For the text-containing cell, return its midpoint in (X, Y) coordinate format. 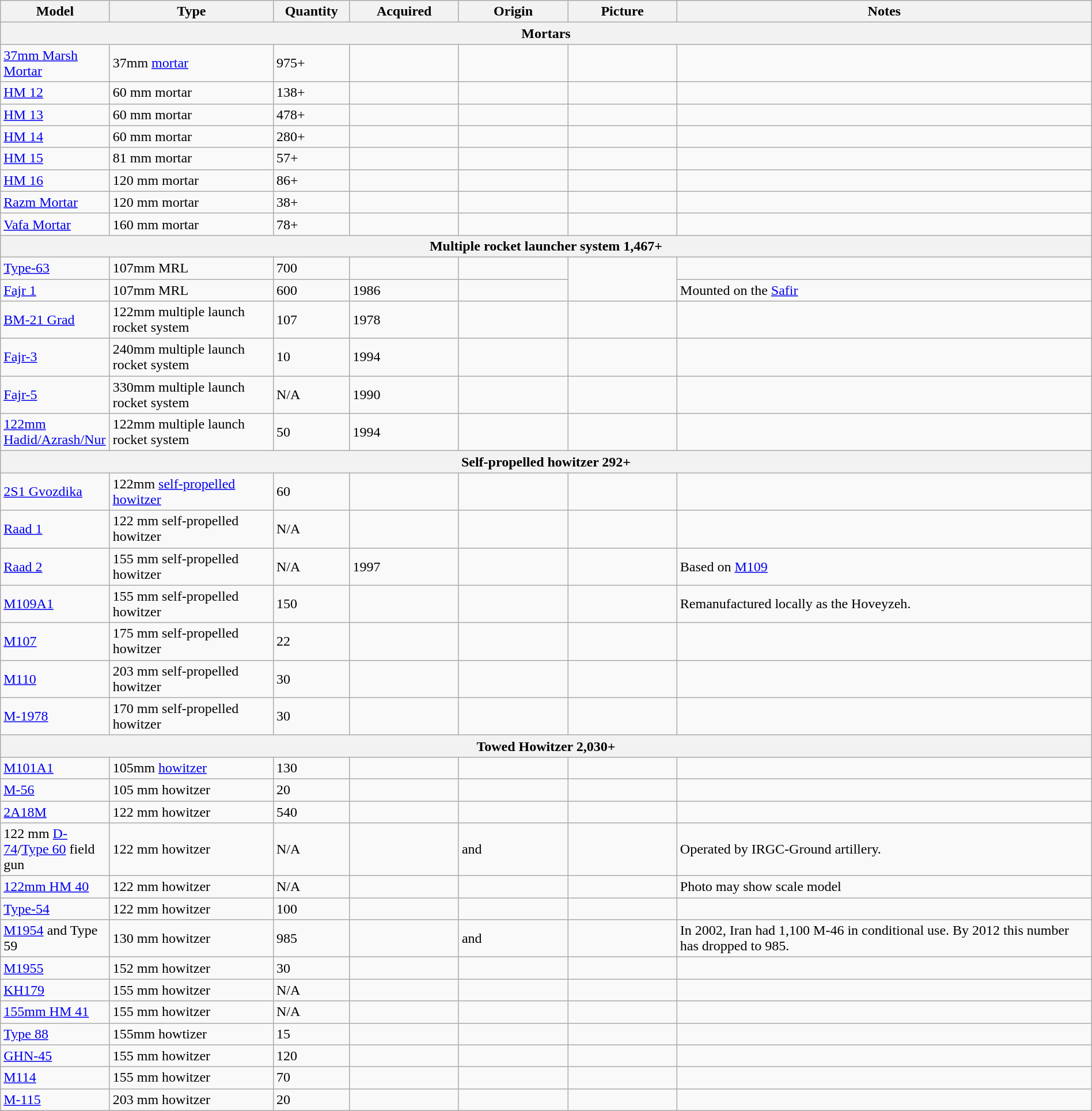
122 mm self-propelled howitzer (191, 529)
Photo may show scale model (884, 887)
70 (311, 1078)
M109A1 (55, 604)
BM-21 Grad (55, 320)
M-1978 (55, 716)
170 mm self-propelled howitzer (191, 716)
122mm self-propelled howitzer (191, 492)
HM 15 (55, 158)
Origin (513, 12)
Acquired (404, 12)
Model (55, 12)
In 2002, Iran had 1,100 M-46 in conditional use. By 2012 this number has dropped to 985. (884, 939)
122mm Hadid/Azrash/Nur (55, 432)
Self-propelled howitzer 292+ (546, 462)
Operated by IRGC-Ground artillery. (884, 850)
Vafa Mortar (55, 224)
Mortars (546, 33)
50 (311, 432)
1978 (404, 320)
Razm Mortar (55, 202)
Remanufactured locally as the Hoveyzeh. (884, 604)
100 (311, 909)
57+ (311, 158)
Multiple rocket launcher system 1,467+ (546, 246)
Type-54 (55, 909)
Quantity (311, 12)
130 (311, 768)
540 (311, 812)
1990 (404, 395)
152 mm howitzer (191, 968)
1997 (404, 567)
160 mm mortar (191, 224)
120 (311, 1056)
HM 12 (55, 93)
105mm howitzer (191, 768)
1986 (404, 290)
22 (311, 642)
138+ (311, 93)
105 mm howitzer (191, 790)
Type (191, 12)
700 (311, 268)
M-115 (55, 1099)
Type-63 (55, 268)
107 (311, 320)
HM 13 (55, 115)
Fajr-5 (55, 395)
M1954 and Type 59 (55, 939)
M101A1 (55, 768)
203 mm howitzer (191, 1099)
M1955 (55, 968)
15 (311, 1034)
Notes (884, 12)
Based on M109 (884, 567)
122 mm D-74/Type 60 field gun (55, 850)
150 (311, 604)
38+ (311, 202)
Raad 2 (55, 567)
Type 88 (55, 1034)
M-56 (55, 790)
Towed Howitzer 2,030+ (546, 746)
975+ (311, 63)
240mm multiple launch rocket system (191, 357)
122mm HM 40 (55, 887)
Picture (622, 12)
HM 14 (55, 136)
478+ (311, 115)
280+ (311, 136)
HM 16 (55, 180)
130 mm howitzer (191, 939)
Fajr 1 (55, 290)
330mm multiple launch rocket system (191, 395)
78+ (311, 224)
M114 (55, 1078)
81 mm mortar (191, 158)
86+ (311, 180)
M110 (55, 678)
203 mm self-propelled howitzer (191, 678)
175 mm self-propelled howitzer (191, 642)
37mm Marsh Mortar (55, 63)
2A18M (55, 812)
KH179 (55, 990)
GHN-45 (55, 1056)
37mm mortar (191, 63)
155mm howtizer (191, 1034)
155mm HM 41 (55, 1012)
600 (311, 290)
985 (311, 939)
10 (311, 357)
Mounted on the Safir (884, 290)
60 (311, 492)
Raad 1 (55, 529)
2S1 Gvozdika (55, 492)
Fajr-3 (55, 357)
M107 (55, 642)
